Search for the cell housing the specified text and yield its (X, Y) center coordinate. 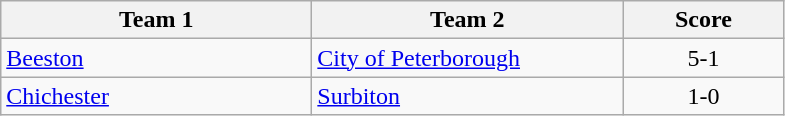
1-0 (704, 96)
Team 1 (156, 20)
Score (704, 20)
Beeston (156, 58)
Chichester (156, 96)
City of Peterborough (468, 58)
Team 2 (468, 20)
5-1 (704, 58)
Surbiton (468, 96)
